Search for the cell housing the specified text and yield its (X, Y) center coordinate. 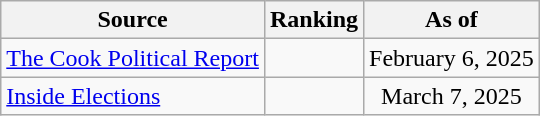
February 6, 2025 (452, 58)
Ranking (314, 20)
March 7, 2025 (452, 96)
As of (452, 20)
Source (133, 20)
Inside Elections (133, 96)
The Cook Political Report (133, 58)
